Determine the (X, Y) coordinate at the center of the cell enclosing the given text.  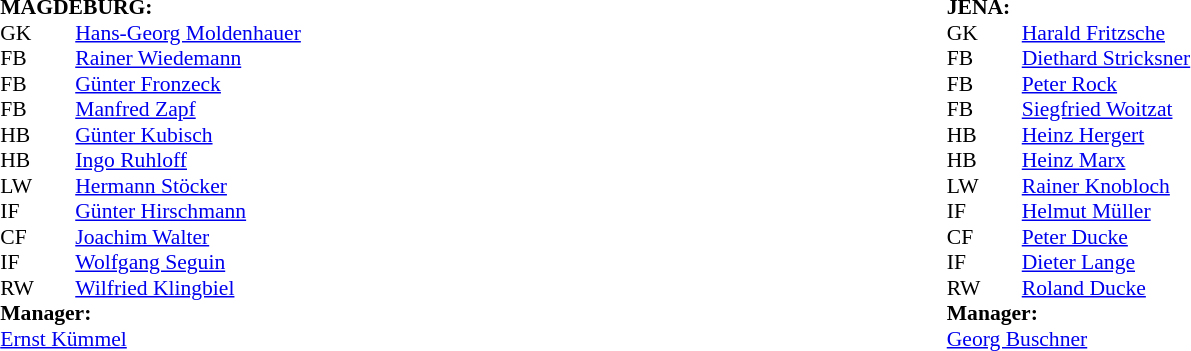
Günter Hirschmann (225, 211)
Manager: (188, 313)
Manfred Zapf (225, 109)
Hans-Georg Moldenhauer (225, 33)
Wolfgang Seguin (225, 263)
Ingo Ruhloff (225, 161)
Günter Fronzeck (225, 84)
Joachim Walter (225, 237)
Rainer Wiedemann (225, 59)
Wilfried Klingbiel (225, 288)
Hermann Stöcker (225, 186)
Günter Kubisch (225, 135)
